Return (x, y) of the center of cell containing provided text 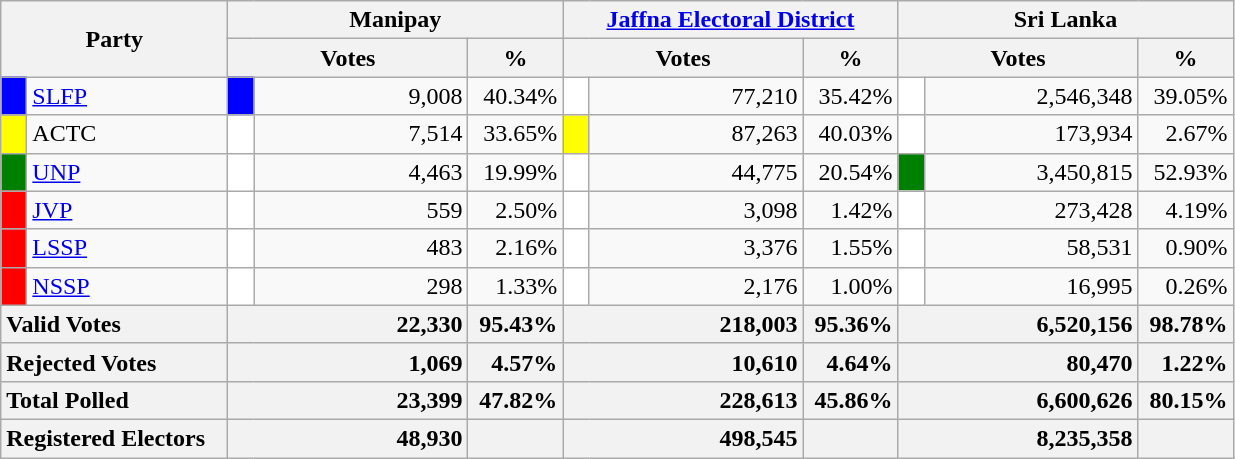
6,520,156 (1018, 324)
33.65% (516, 134)
2,176 (696, 286)
19.99% (516, 172)
273,428 (1031, 210)
39.05% (1186, 96)
ACTC (128, 134)
48,930 (348, 438)
498,545 (683, 438)
218,003 (683, 324)
87,263 (696, 134)
4.64% (850, 362)
35.42% (850, 96)
1.55% (850, 248)
4.19% (1186, 210)
Party (114, 39)
16,995 (1031, 286)
Valid Votes (114, 324)
77,210 (696, 96)
7,514 (361, 134)
1.22% (1186, 362)
173,934 (1031, 134)
95.43% (516, 324)
0.90% (1186, 248)
3,098 (696, 210)
47.82% (516, 400)
NSSP (128, 286)
Rejected Votes (114, 362)
Jaffna Electoral District (730, 20)
1.33% (516, 286)
Registered Electors (114, 438)
483 (361, 248)
44,775 (696, 172)
1.00% (850, 286)
40.03% (850, 134)
8,235,358 (1018, 438)
20.54% (850, 172)
40.34% (516, 96)
298 (361, 286)
3,376 (696, 248)
4,463 (361, 172)
1.42% (850, 210)
2,546,348 (1031, 96)
JVP (128, 210)
UNP (128, 172)
2.67% (1186, 134)
52.93% (1186, 172)
0.26% (1186, 286)
Total Polled (114, 400)
95.36% (850, 324)
Sri Lanka (1066, 20)
Manipay (396, 20)
45.86% (850, 400)
2.50% (516, 210)
80.15% (1186, 400)
10,610 (683, 362)
23,399 (348, 400)
58,531 (1031, 248)
6,600,626 (1018, 400)
80,470 (1018, 362)
22,330 (348, 324)
LSSP (128, 248)
98.78% (1186, 324)
2.16% (516, 248)
559 (361, 210)
3,450,815 (1031, 172)
1,069 (348, 362)
228,613 (683, 400)
9,008 (361, 96)
4.57% (516, 362)
SLFP (128, 96)
